Pinpoint the cell where the given text exists, returning its [x, y] midpoint coordinate. 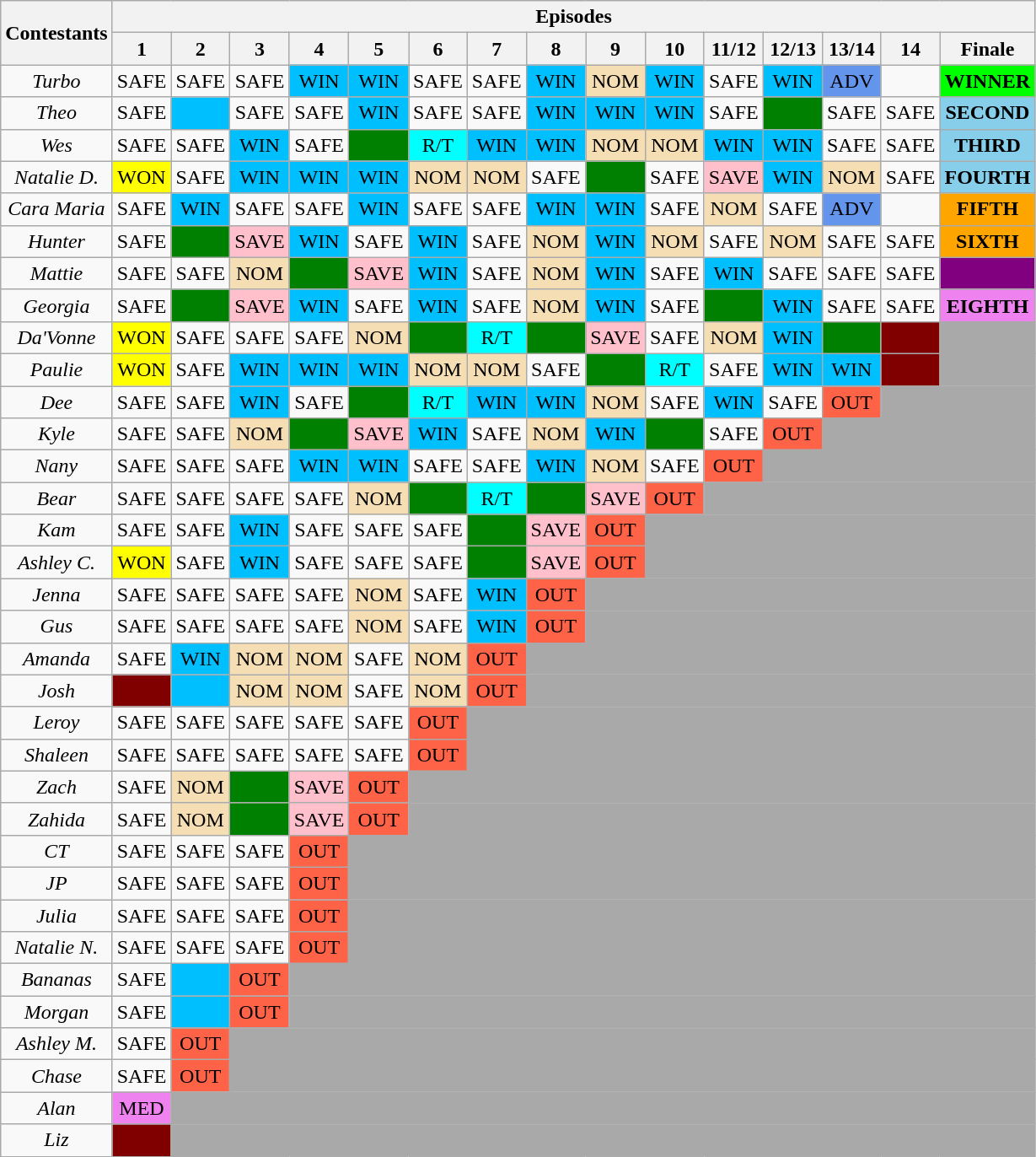
4 [319, 49]
5 [379, 49]
8 [556, 49]
Hunter [56, 241]
Georgia [56, 305]
Cara Maria [56, 209]
Ashley C. [56, 562]
Liz [56, 1140]
Bear [56, 498]
Episodes [573, 17]
Zahida [56, 819]
7 [497, 49]
Chase [56, 1076]
13/14 [851, 49]
Natalie N. [56, 948]
Shaleen [56, 755]
JP [56, 883]
Wes [56, 145]
Natalie D. [56, 177]
Turbo [56, 81]
WINNER [988, 81]
SIXTH [988, 241]
12/13 [793, 49]
Nany [56, 466]
1 [142, 49]
Morgan [56, 1012]
Zach [56, 787]
Contestants [56, 33]
FOURTH [988, 177]
Gus [56, 627]
11/12 [733, 49]
Bananas [56, 980]
14 [910, 49]
SECOND [988, 113]
Mattie [56, 273]
Josh [56, 691]
Paulie [56, 369]
Alan [56, 1108]
Ashley M. [56, 1044]
FIFTH [988, 209]
Julia [56, 915]
Jenna [56, 595]
CT [56, 851]
Theo [56, 113]
Dee [56, 402]
Kyle [56, 434]
THIRD [988, 145]
Leroy [56, 723]
Kam [56, 530]
Finale [988, 49]
EIGHTH [988, 305]
3 [260, 49]
6 [438, 49]
9 [615, 49]
Amanda [56, 659]
2 [201, 49]
Da'Vonne [56, 337]
10 [674, 49]
MED [142, 1108]
